Capture the cell that displays the provided text and extract its (x, y) central coordinate. 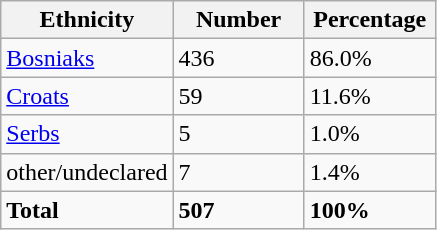
Serbs (87, 134)
436 (238, 58)
Percentage (370, 20)
7 (238, 172)
507 (238, 210)
Ethnicity (87, 20)
1.4% (370, 172)
5 (238, 134)
Number (238, 20)
other/undeclared (87, 172)
Total (87, 210)
59 (238, 96)
Croats (87, 96)
11.6% (370, 96)
1.0% (370, 134)
100% (370, 210)
Bosniaks (87, 58)
86.0% (370, 58)
